For the text-containing cell, return its midpoint in [x, y] coordinate format. 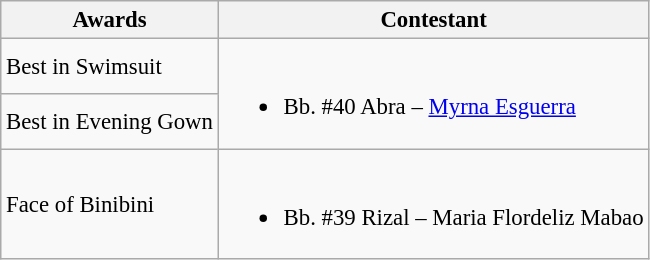
Best in Evening Gown [110, 122]
Awards [110, 20]
Contestant [434, 20]
Bb. #39 Rizal – Maria Flordeliz Mabao [434, 204]
Face of Binibini [110, 204]
Bb. #40 Abra – Myrna Esguerra [434, 94]
Best in Swimsuit [110, 66]
